Find where the given text appears and provide that cell's center as [X, Y] coordinate. 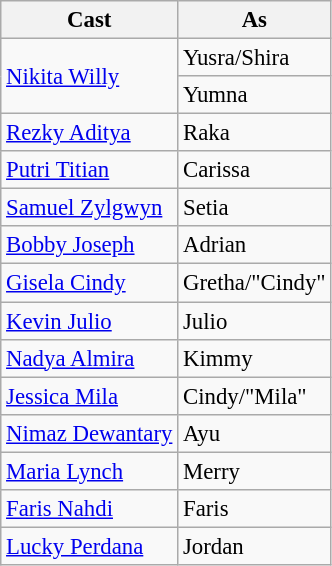
Jordan [254, 546]
Jessica Mila [90, 396]
Nadya Almira [90, 358]
Nimaz Dewantary [90, 433]
Putri Titian [90, 170]
Carissa [254, 170]
Bobby Joseph [90, 245]
Yumna [254, 95]
Setia [254, 208]
Julio [254, 321]
Kevin Julio [90, 321]
Raka [254, 133]
Kimmy [254, 358]
Faris [254, 509]
Maria Lynch [90, 471]
Nikita Willy [90, 76]
Rezky Aditya [90, 133]
Lucky Perdana [90, 546]
Cast [90, 20]
Cindy/"Mila" [254, 396]
Merry [254, 471]
Adrian [254, 245]
Faris Nahdi [90, 509]
Ayu [254, 433]
Gisela Cindy [90, 283]
Yusra/Shira [254, 58]
Samuel Zylgwyn [90, 208]
Gretha/"Cindy" [254, 283]
As [254, 20]
